Determine the [X, Y] coordinate at the center of the cell enclosing the given text.  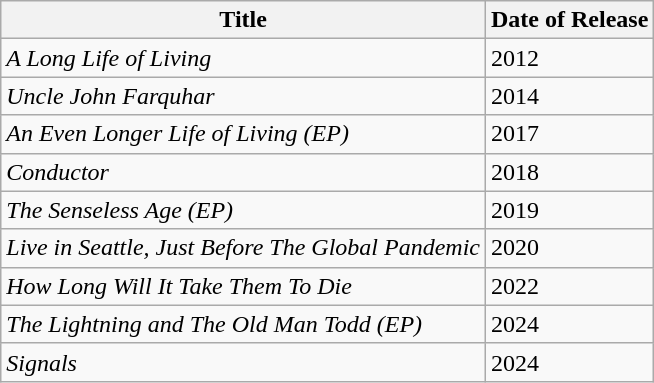
2014 [569, 96]
Live in Seattle, Just Before The Global Pandemic [244, 248]
How Long Will It Take Them To Die [244, 286]
Title [244, 20]
Signals [244, 362]
2019 [569, 210]
2017 [569, 134]
Date of Release [569, 20]
Conductor [244, 172]
2022 [569, 286]
An Even Longer Life of Living (EP) [244, 134]
2018 [569, 172]
A Long Life of Living [244, 58]
2012 [569, 58]
2020 [569, 248]
The Senseless Age (EP) [244, 210]
The Lightning and The Old Man Todd (EP) [244, 324]
Uncle John Farquhar [244, 96]
